Extract the [X, Y] coordinate from the center of the cell holding the provided text.  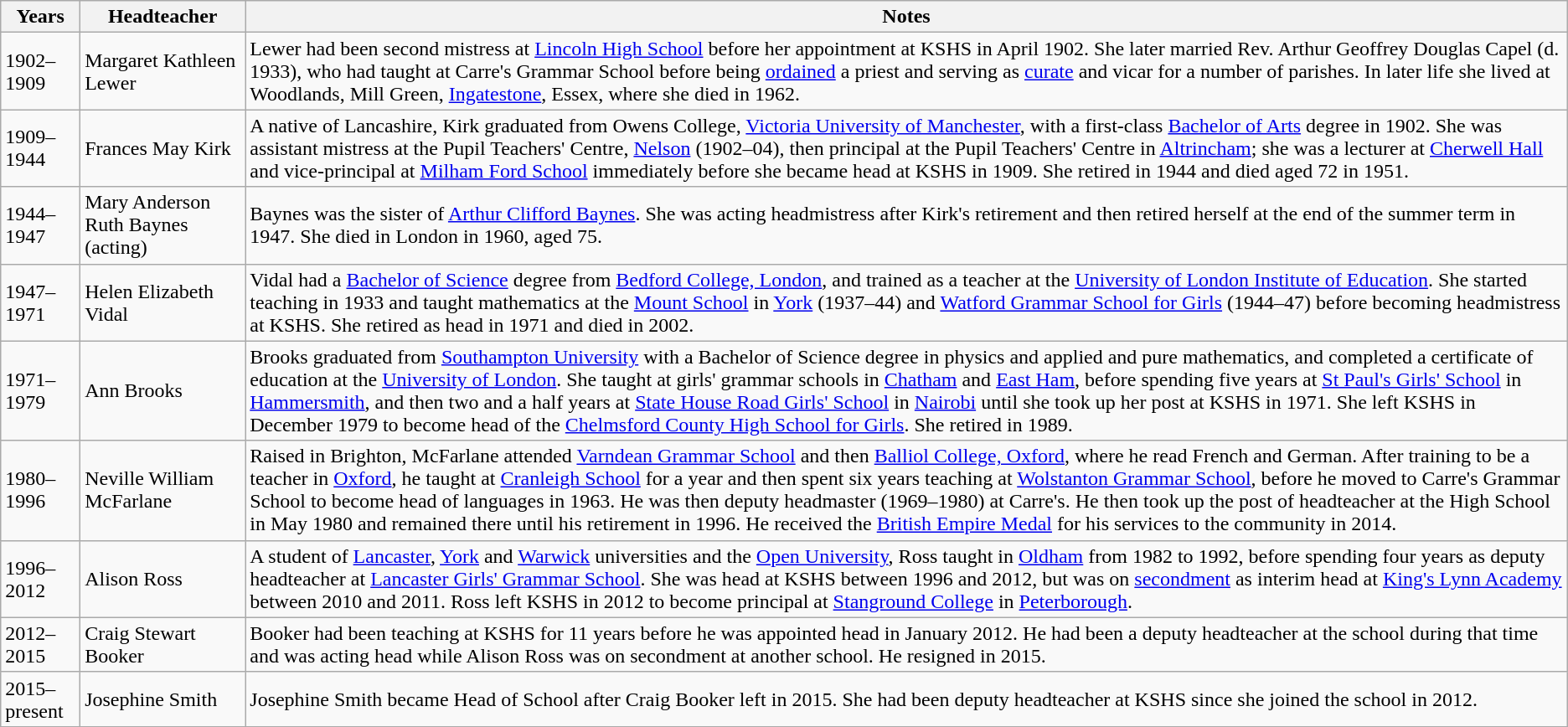
1944–1947 [40, 225]
Helen Elizabeth Vidal [162, 302]
Neville William McFarlane [162, 491]
Alison Ross [162, 579]
Ann Brooks [162, 390]
2015–present [40, 699]
1947–1971 [40, 302]
1902–1909 [40, 71]
Frances May Kirk [162, 148]
Notes [906, 17]
1909–1944 [40, 148]
2012–2015 [40, 645]
1980–1996 [40, 491]
Josephine Smith became Head of School after Craig Booker left in 2015. She had been deputy headteacher at KSHS since she joined the school in 2012. [906, 699]
Mary Anderson Ruth Baynes (acting) [162, 225]
1996–2012 [40, 579]
Headteacher [162, 17]
Margaret Kathleen Lewer [162, 71]
Josephine Smith [162, 699]
1971–1979 [40, 390]
Years [40, 17]
Craig Stewart Booker [162, 645]
